Scan for the cell matching the given text and deliver its (X, Y) coordinate at center. 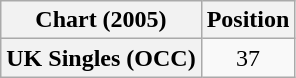
37 (248, 58)
Position (248, 20)
Chart (2005) (101, 20)
UK Singles (OCC) (101, 58)
